Scan for the cell matching the given text and deliver its [X, Y] coordinate at center. 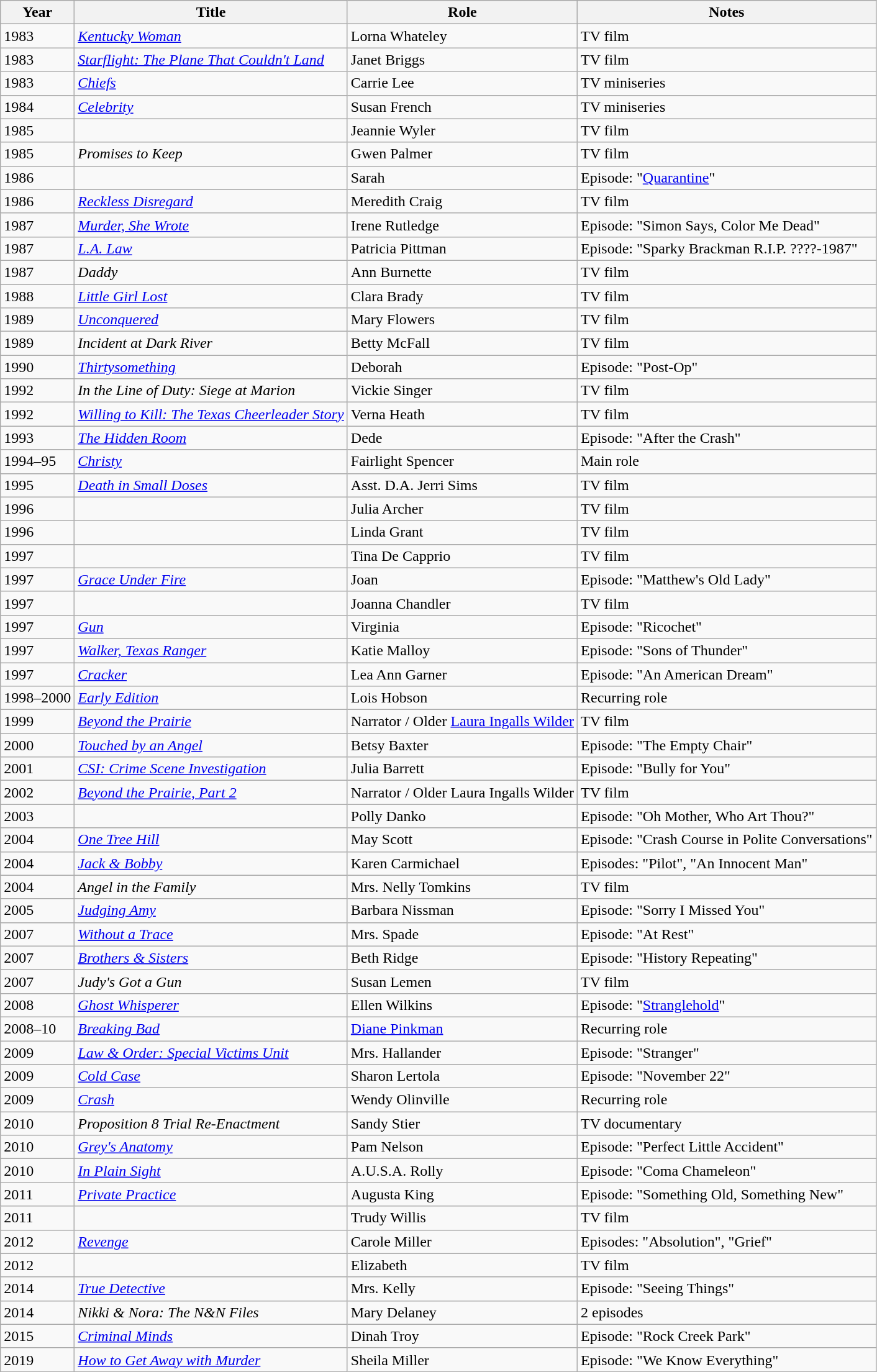
Polly Danko [462, 816]
Lorna Whateley [462, 36]
Proposition 8 Trial Re-Enactment [211, 1124]
Barbara Nissman [462, 911]
Little Girl Lost [211, 296]
Starflight: The Plane That Couldn't Land [211, 60]
Ann Burnette [462, 272]
Angel in the Family [211, 887]
2015 [37, 1336]
Role [462, 12]
Mrs. Spade [462, 934]
Beyond the Prairie [211, 722]
Trudy Willis [462, 1218]
Episode: "Sparky Brackman R.I.P. ????-1987" [727, 248]
Unconquered [211, 320]
Private Practice [211, 1194]
In the Line of Duty: Siege at Marion [211, 391]
Episode: "Seeing Things" [727, 1289]
Episodes: "Absolution", "Grief" [727, 1242]
Episode: "Matthew's Old Lady" [727, 579]
Episode: "Coma Chameleon" [727, 1171]
Joan [462, 579]
Episode: "Sons of Thunder" [727, 650]
Episode: "Stranger" [727, 1053]
Virginia [462, 627]
Celebrity [211, 107]
Episode: "At Rest" [727, 934]
Beyond the Prairie, Part 2 [211, 793]
Ellen Wilkins [462, 1005]
Mary Flowers [462, 320]
Chiefs [211, 83]
1994–95 [37, 461]
Episodes: "Pilot", "An Innocent Man" [727, 863]
Episode: "Stranglehold" [727, 1005]
Episode: "Perfect Little Accident" [727, 1147]
Episode: "History Repeating" [727, 958]
1995 [37, 485]
Beth Ridge [462, 958]
Willing to Kill: The Texas Cheerleader Story [211, 414]
Promises to Keep [211, 154]
Revenge [211, 1242]
Gun [211, 627]
Law & Order: Special Victims Unit [211, 1053]
Sharon Lertola [462, 1076]
Wendy Olinville [462, 1100]
Judging Amy [211, 911]
Touched by an Angel [211, 745]
Augusta King [462, 1194]
Episode: "Something Old, Something New" [727, 1194]
Breaking Bad [211, 1029]
Episode: "The Empty Chair" [727, 745]
Joanna Chandler [462, 603]
Gwen Palmer [462, 154]
2 episodes [727, 1312]
Cracker [211, 674]
Episode: "Simon Says, Color Me Dead" [727, 225]
L.A. Law [211, 248]
Main role [727, 461]
Ghost Whisperer [211, 1005]
2019 [37, 1360]
Early Edition [211, 698]
Pam Nelson [462, 1147]
1999 [37, 722]
May Scott [462, 840]
1988 [37, 296]
Episode: "Oh Mother, Who Art Thou?" [727, 816]
Irene Rutledge [462, 225]
Grey's Anatomy [211, 1147]
Mrs. Nelly Tomkins [462, 887]
Episode: "We Know Everything" [727, 1360]
Susan Lemen [462, 981]
Notes [727, 12]
Julia Archer [462, 509]
In Plain Sight [211, 1171]
Carrie Lee [462, 83]
2008 [37, 1005]
Judy's Got a Gun [211, 981]
Clara Brady [462, 296]
2005 [37, 911]
TV documentary [727, 1124]
Tina De Capprio [462, 556]
Meredith Craig [462, 201]
Jack & Bobby [211, 863]
Patricia Pittman [462, 248]
Sarah [462, 178]
Jeannie Wyler [462, 130]
Episode: "Ricochet" [727, 627]
Vickie Singer [462, 391]
The Hidden Room [211, 438]
Episode: "After the Crash" [727, 438]
Dinah Troy [462, 1336]
Brothers & Sisters [211, 958]
Janet Briggs [462, 60]
Cold Case [211, 1076]
Episode: "Quarantine" [727, 178]
Episode: "Bully for You" [727, 769]
Episode: "An American Dream" [727, 674]
Lois Hobson [462, 698]
How to Get Away with Murder [211, 1360]
Grace Under Fire [211, 579]
Mary Delaney [462, 1312]
Reckless Disregard [211, 201]
Thirtysomething [211, 367]
Episode: "Post-Op" [727, 367]
Carole Miller [462, 1242]
2003 [37, 816]
Elizabeth [462, 1265]
Deborah [462, 367]
Verna Heath [462, 414]
Julia Barrett [462, 769]
Episode: "Crash Course in Polite Conversations" [727, 840]
1990 [37, 367]
Karen Carmichael [462, 863]
2001 [37, 769]
Linda Grant [462, 532]
Year [37, 12]
Kentucky Woman [211, 36]
Katie Malloy [462, 650]
Betty McFall [462, 343]
Episode: "Sorry I Missed You" [727, 911]
Walker, Texas Ranger [211, 650]
Diane Pinkman [462, 1029]
True Detective [211, 1289]
2008–10 [37, 1029]
Death in Small Doses [211, 485]
Dede [462, 438]
2000 [37, 745]
Crash [211, 1100]
Murder, She Wrote [211, 225]
1993 [37, 438]
Betsy Baxter [462, 745]
A.U.S.A. Rolly [462, 1171]
Criminal Minds [211, 1336]
Title [211, 12]
Episode: "Rock Creek Park" [727, 1336]
Episode: "November 22" [727, 1076]
2002 [37, 793]
One Tree Hill [211, 840]
Nikki & Nora: The N&N Files [211, 1312]
1998–2000 [37, 698]
Susan French [462, 107]
1984 [37, 107]
CSI: Crime Scene Investigation [211, 769]
Lea Ann Garner [462, 674]
Sheila Miller [462, 1360]
Incident at Dark River [211, 343]
Without a Trace [211, 934]
Daddy [211, 272]
Mrs. Hallander [462, 1053]
Fairlight Spencer [462, 461]
Christy [211, 461]
Mrs. Kelly [462, 1289]
Asst. D.A. Jerri Sims [462, 485]
Sandy Stier [462, 1124]
